Provide the (x, y) coordinate of the cell's center where the given text is located.  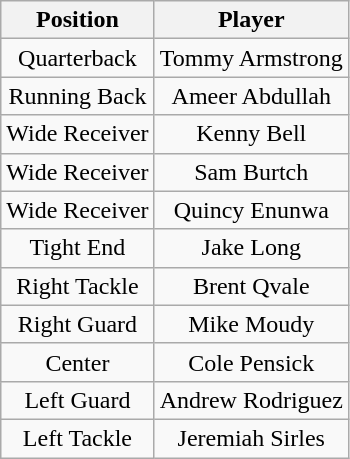
Tommy Armstrong (251, 58)
Position (78, 20)
Left Tackle (78, 438)
Mike Moudy (251, 324)
Center (78, 362)
Left Guard (78, 400)
Sam Burtch (251, 172)
Jeremiah Sirles (251, 438)
Right Tackle (78, 286)
Andrew Rodriguez (251, 400)
Player (251, 20)
Brent Qvale (251, 286)
Quarterback (78, 58)
Right Guard (78, 324)
Tight End (78, 248)
Jake Long (251, 248)
Cole Pensick (251, 362)
Kenny Bell (251, 134)
Ameer Abdullah (251, 96)
Quincy Enunwa (251, 210)
Running Back (78, 96)
